Capture the cell that displays the provided text and extract its [X, Y] central coordinate. 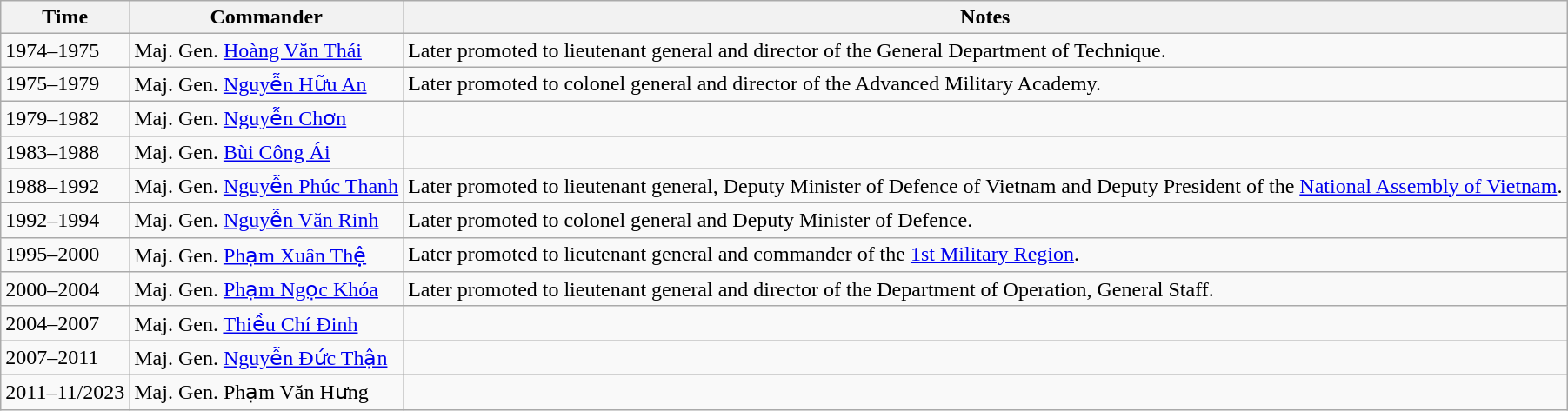
Maj. Gen. Nguyễn Chơn [266, 118]
Later promoted to lieutenant general and director of the General Department of Technique. [985, 50]
Later promoted to lieutenant general and commander of the 1st Military Region. [985, 255]
Maj. Gen. Nguyễn Phúc Thanh [266, 186]
2004–2007 [65, 323]
Maj. Gen. Bùi Công Ái [266, 152]
Later promoted to colonel general and director of the Advanced Military Academy. [985, 84]
Maj. Gen. Thiều Chí Đinh [266, 323]
1992–1994 [65, 221]
2000–2004 [65, 289]
1995–2000 [65, 255]
Later promoted to colonel general and Deputy Minister of Defence. [985, 221]
Maj. Gen. Phạm Xuân Thệ [266, 255]
Maj. Gen. Nguyễn Văn Rinh [266, 221]
1983–1988 [65, 152]
Later promoted to lieutenant general and director of the Department of Operation, General Staff. [985, 289]
Maj. Gen. Nguyễn Hữu An [266, 84]
Notes [985, 17]
Later promoted to lieutenant general, Deputy Minister of Defence of Vietnam and Deputy President of the National Assembly of Vietnam. [985, 186]
1988–1992 [65, 186]
2007–2011 [65, 358]
Time [65, 17]
Maj. Gen. Phạm Văn Hưng [266, 392]
1974–1975 [65, 50]
Maj. Gen. Hoàng Văn Thái [266, 50]
2011–11/2023 [65, 392]
1975–1979 [65, 84]
Maj. Gen. Phạm Ngọc Khóa [266, 289]
Commander [266, 17]
1979–1982 [65, 118]
Maj. Gen. Nguyễn Đức Thận [266, 358]
